From the cell containing the given text, extract its center point as (X, Y) coordinate. 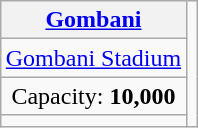
Gombani Stadium (93, 58)
Capacity: 10,000 (93, 96)
Gombani (93, 20)
